Scan for the cell matching the given text and deliver its (X, Y) coordinate at center. 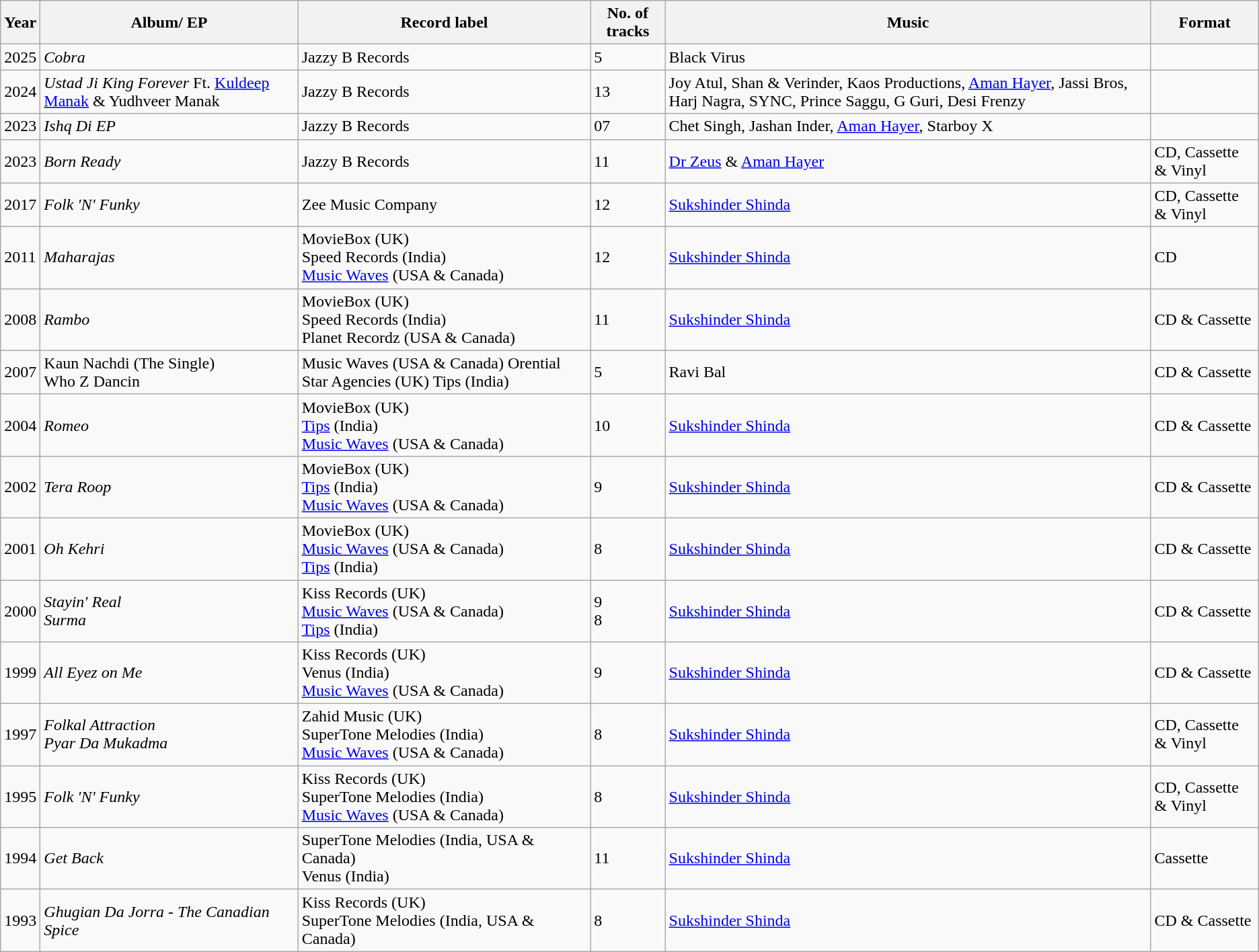
Oh Kehri (169, 549)
07 (628, 126)
SuperTone Melodies (India, USA & Canada)Venus (India) (444, 859)
Rambo (169, 319)
Ghugian Da Jorra - The Canadian Spice (169, 920)
MovieBox (UK)Music Waves (USA & Canada)Tips (India) (444, 549)
Folkal AttractionPyar Da Mukadma (169, 735)
Kiss Records (UK)Venus (India)Music Waves (USA & Canada) (444, 673)
2001 (20, 549)
Zee Music Company (444, 204)
1999 (20, 673)
Black Virus (908, 57)
Cassette (1205, 859)
2024 (20, 91)
2004 (20, 425)
2008 (20, 319)
MovieBox (UK)Speed Records (India)Planet Recordz (USA & Canada) (444, 319)
Tera Roop (169, 487)
Music (908, 23)
1997 (20, 735)
Dr Zeus & Aman Hayer (908, 161)
No. of tracks (628, 23)
2017 (20, 204)
Cobra (169, 57)
10 (628, 425)
Born Ready (169, 161)
Kaun Nachdi (The Single)Who Z Dancin (169, 372)
MovieBox (UK)Speed Records (India)Music Waves (USA & Canada) (444, 257)
Record label (444, 23)
2025 (20, 57)
Zahid Music (UK)SuperTone Melodies (India)Music Waves (USA & Canada) (444, 735)
Stayin' RealSurma (169, 610)
Maharajas (169, 257)
1995 (20, 797)
2002 (20, 487)
All Eyez on Me (169, 673)
1993 (20, 920)
13 (628, 91)
Joy Atul, Shan & Verinder, Kaos Productions, Aman Hayer, Jassi Bros, Harj Nagra, SYNC, Prince Saggu, G Guri, Desi Frenzy (908, 91)
Format (1205, 23)
Kiss Records (UK)SuperTone Melodies (India)Music Waves (USA & Canada) (444, 797)
2007 (20, 372)
Ustad Ji King Forever Ft. Kuldeep Manak & Yudhveer Manak (169, 91)
1994 (20, 859)
98 (628, 610)
Album/ EP (169, 23)
Kiss Records (UK)SuperTone Melodies (India, USA & Canada) (444, 920)
Kiss Records (UK)Music Waves (USA & Canada)Tips (India) (444, 610)
CD (1205, 257)
Get Back (169, 859)
Year (20, 23)
2011 (20, 257)
Ishq Di EP (169, 126)
Chet Singh, Jashan Inder, Aman Hayer, Starboy X (908, 126)
2000 (20, 610)
Romeo (169, 425)
Ravi Bal (908, 372)
Music Waves (USA & Canada) Orential Star Agencies (UK) Tips (India) (444, 372)
